Extract the (X, Y) coordinate from the center of the cell holding the provided text.  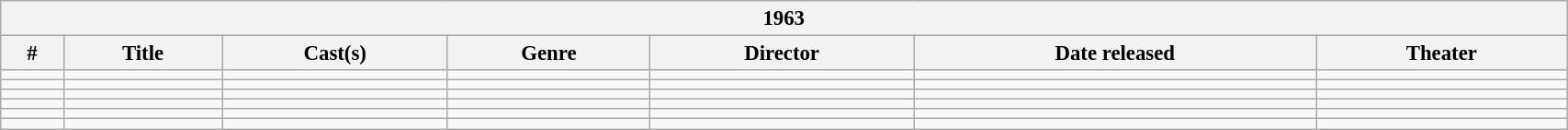
Theater (1442, 53)
# (32, 53)
1963 (784, 18)
Cast(s) (334, 53)
Director (783, 53)
Genre (548, 53)
Title (143, 53)
Date released (1115, 53)
